Provide the [x, y] coordinate of the cell's center where the given text is located.  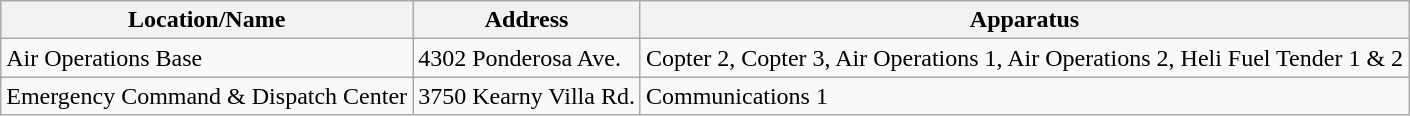
Emergency Command & Dispatch Center [207, 96]
Communications 1 [1024, 96]
4302 Ponderosa Ave. [527, 58]
Copter 2, Copter 3, Air Operations 1, Air Operations 2, Heli Fuel Tender 1 & 2 [1024, 58]
3750 Kearny Villa Rd. [527, 96]
Address [527, 20]
Air Operations Base [207, 58]
Apparatus [1024, 20]
Location/Name [207, 20]
